Return the (x, y) coordinate for the center point of the cell that contains the specified text.  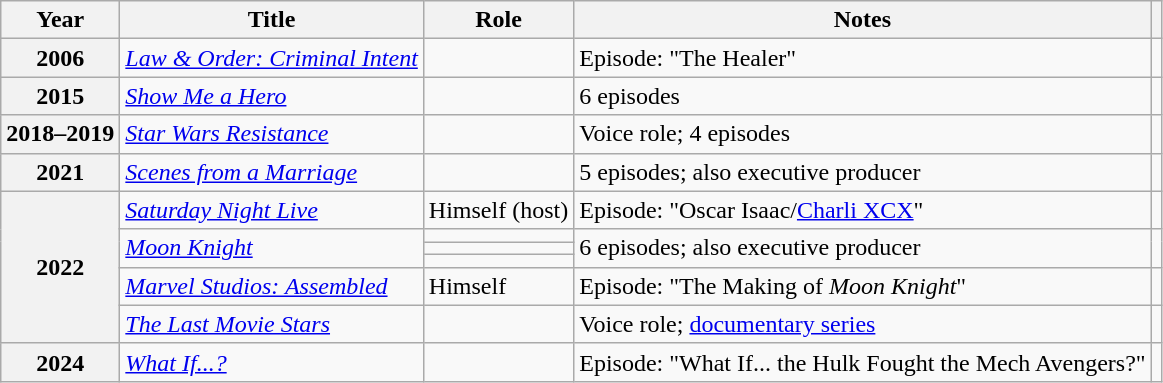
6 episodes (862, 96)
Himself (host) (498, 210)
Marvel Studios: Assembled (272, 286)
6 episodes; also executive producer (862, 248)
Saturday Night Live (272, 210)
Law & Order: Criminal Intent (272, 58)
2006 (60, 58)
Notes (862, 20)
Episode: "What If... the Hulk Fought the Mech Avengers?" (862, 362)
Star Wars Resistance (272, 134)
2022 (60, 267)
2024 (60, 362)
Himself (498, 286)
2018–2019 (60, 134)
Episode: "The Making of Moon Knight" (862, 286)
Voice role; documentary series (862, 324)
Title (272, 20)
Role (498, 20)
The Last Movie Stars (272, 324)
2021 (60, 172)
2015 (60, 96)
5 episodes; also executive producer (862, 172)
Episode: "The Healer" (862, 58)
Voice role; 4 episodes (862, 134)
Show Me a Hero (272, 96)
Scenes from a Marriage (272, 172)
Moon Knight (272, 248)
Episode: "Oscar Isaac/Charli XCX" (862, 210)
What If...? (272, 362)
Year (60, 20)
